Capture the cell that displays the provided text and extract its [x, y] central coordinate. 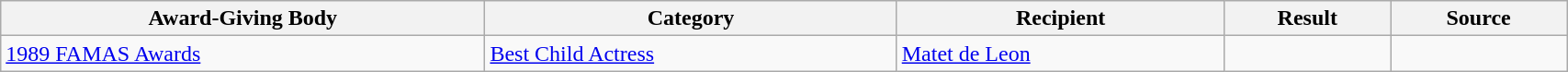
Result [1308, 18]
Category [691, 18]
Matet de Leon [1060, 54]
1989 FAMAS Awards [243, 54]
Best Child Actress [691, 54]
Source [1479, 18]
Recipient [1060, 18]
Award-Giving Body [243, 18]
